Find where the given text appears and provide that cell's center as (X, Y) coordinate. 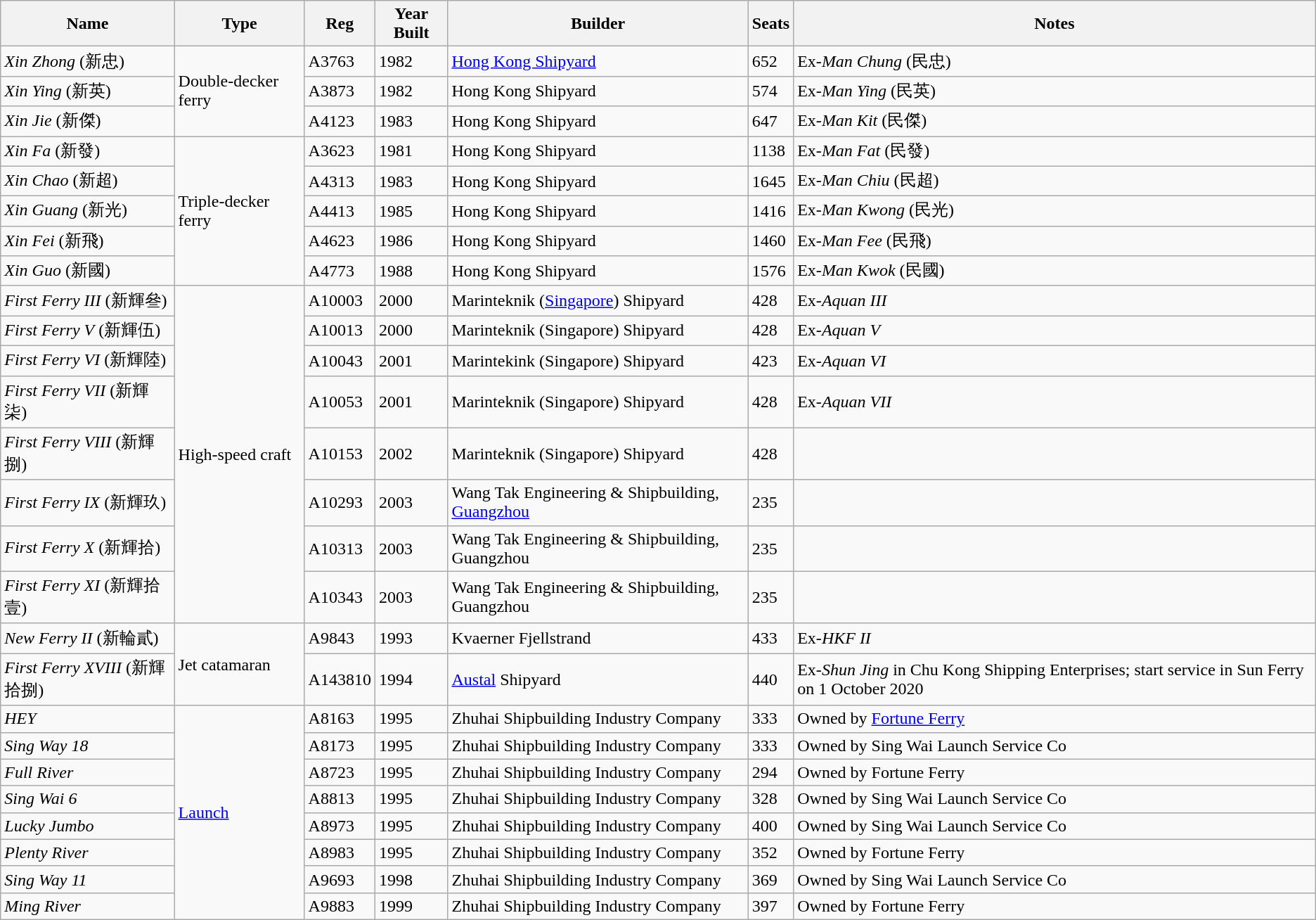
Xin Zhong (新忠) (87, 62)
1985 (411, 211)
352 (770, 852)
652 (770, 62)
1998 (411, 879)
440 (770, 679)
Ex-Aquan V (1054, 331)
Ex-Man Kit (民傑) (1054, 121)
Launch (239, 812)
397 (770, 906)
A4123 (340, 121)
A10003 (340, 301)
A10013 (340, 331)
Xin Guo (新國) (87, 271)
Builder (598, 24)
A8813 (340, 799)
A10343 (340, 597)
A10293 (340, 502)
Xin Fa (新發) (87, 152)
First Ferry XVIII (新輝拾捌) (87, 679)
1460 (770, 241)
A10043 (340, 360)
A10153 (340, 454)
First Ferry VIII (新輝捌) (87, 454)
A4413 (340, 211)
Lucky Jumbo (87, 826)
Xin Fei (新飛) (87, 241)
High-speed craft (239, 454)
Ex-Aquan VII (1054, 402)
Xin Ying (新英) (87, 91)
Ex-Man Chiu (民超) (1054, 181)
Sing Way 11 (87, 879)
Ex-Man Ying (民英) (1054, 91)
Ex-Aquan VI (1054, 360)
Seats (770, 24)
2002 (411, 454)
First Ferry VI (新輝陸) (87, 360)
294 (770, 772)
Full River (87, 772)
First Ferry V (新輝伍) (87, 331)
400 (770, 826)
Type (239, 24)
Ex-Man Chung (民忠) (1054, 62)
423 (770, 360)
1416 (770, 211)
Ex-Man Fat (民發) (1054, 152)
1576 (770, 271)
1994 (411, 679)
Xin Jie (新傑) (87, 121)
New Ferry II (新輪貳) (87, 639)
1981 (411, 152)
Marintekink (Singapore) Shipyard (598, 360)
A143810 (340, 679)
Xin Guang (新光) (87, 211)
Sing Way 18 (87, 746)
369 (770, 879)
A8723 (340, 772)
Kvaerner Fjellstrand (598, 639)
Ex-Man Kwok (民國) (1054, 271)
A9843 (340, 639)
647 (770, 121)
Ex-Aquan III (1054, 301)
Ex-Man Kwong (民光) (1054, 211)
First Ferry X (新輝拾) (87, 549)
Notes (1054, 24)
Name (87, 24)
Ex-HKF II (1054, 639)
Xin Chao (新超) (87, 181)
Double-decker ferry (239, 91)
A8173 (340, 746)
Austal Shipyard (598, 679)
Sing Wai 6 (87, 799)
1645 (770, 181)
328 (770, 799)
First Ferry IX (新輝玖) (87, 502)
Plenty River (87, 852)
1986 (411, 241)
Year Built (411, 24)
A4623 (340, 241)
574 (770, 91)
1993 (411, 639)
Reg (340, 24)
1138 (770, 152)
First Ferry VII (新輝柒) (87, 402)
A9883 (340, 906)
A8973 (340, 826)
Ex-Shun Jing in Chu Kong Shipping Enterprises; start service in Sun Ferry on 1 October 2020 (1054, 679)
433 (770, 639)
First Ferry XI (新輝拾壹) (87, 597)
A10313 (340, 549)
Ex-Man Fee (民飛) (1054, 241)
A8983 (340, 852)
Jet catamaran (239, 664)
A10053 (340, 402)
HEY (87, 719)
1999 (411, 906)
A4773 (340, 271)
1988 (411, 271)
A4313 (340, 181)
A3763 (340, 62)
A3873 (340, 91)
First Ferry III (新輝叄) (87, 301)
A8163 (340, 719)
Ming River (87, 906)
A9693 (340, 879)
Triple-decker ferry (239, 211)
A3623 (340, 152)
